Pinpoint the cell where the given text exists, returning its (x, y) midpoint coordinate. 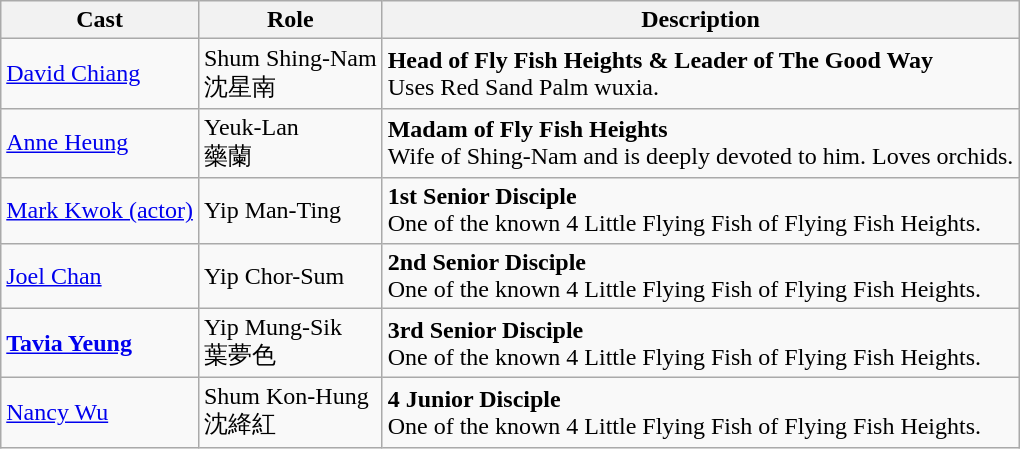
Yip Chor-Sum (290, 276)
Yeuk-Lan 藥蘭 (290, 143)
Yip Man-Ting (290, 210)
Joel Chan (100, 276)
1st Senior DiscipleOne of the known 4 Little Flying Fish of Flying Fish Heights. (700, 210)
3rd Senior DiscipleOne of the known 4 Little Flying Fish of Flying Fish Heights. (700, 343)
Nancy Wu (100, 413)
Description (700, 20)
Yip Mung-Sik 葉夢色 (290, 343)
David Chiang (100, 74)
Head of Fly Fish Heights & Leader of The Good WayUses Red Sand Palm wuxia. (700, 74)
2nd Senior DiscipleOne of the known 4 Little Flying Fish of Flying Fish Heights. (700, 276)
Role (290, 20)
Madam of Fly Fish HeightsWife of Shing-Nam and is deeply devoted to him. Loves orchids. (700, 143)
Cast (100, 20)
Anne Heung (100, 143)
Mark Kwok (actor) (100, 210)
Shum Kon-Hung 沈絳紅 (290, 413)
4 Junior DiscipleOne of the known 4 Little Flying Fish of Flying Fish Heights. (700, 413)
Tavia Yeung (100, 343)
Shum Shing-Nam 沈星南 (290, 74)
